Output the [x, y] coordinate of the center of the cell containing the given text.  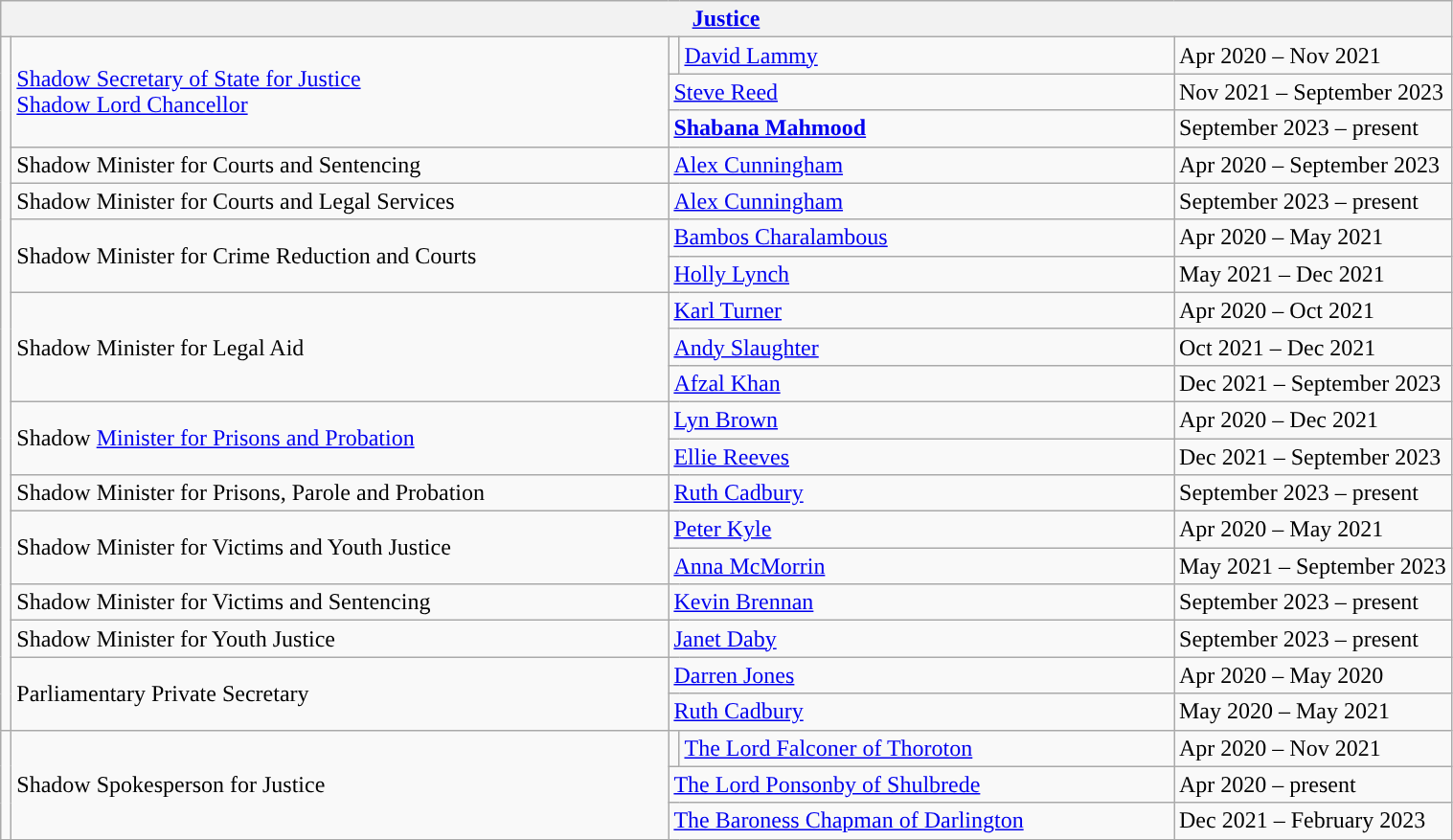
Shadow Minister for Legal Aid [340, 347]
Oct 2021 – Dec 2021 [1313, 347]
David Lammy [927, 56]
Kevin Brennan [921, 602]
The Lord Ponsonby of Shulbrede [921, 784]
Parliamentary Private Secretary [340, 693]
Lyn Brown [921, 420]
Peter Kyle [921, 530]
Dec 2021 – February 2023 [1313, 821]
Anna McMorrin [921, 566]
Apr 2020 – September 2023 [1313, 165]
Apr 2020 – Dec 2021 [1313, 420]
Shadow Minister for Courts and Sentencing [340, 165]
Afzal Khan [921, 383]
Ellie Reeves [921, 457]
Shadow Secretary of State for JusticeShadow Lord Chancellor [340, 92]
May 2021 – September 2023 [1313, 566]
The Lord Falconer of Thoroton [927, 748]
The Baroness Chapman of Darlington [921, 821]
Bambos Charalambous [921, 238]
Justice [726, 19]
Nov 2021 – September 2023 [1313, 92]
Shadow Minister for Courts and Legal Services [340, 201]
Steve Reed [921, 92]
Shadow Minister for Victims and Youth Justice [340, 548]
Darren Jones [921, 675]
Andy Slaughter [921, 347]
Janet Daby [921, 639]
Shadow Minister for Victims and Sentencing [340, 602]
Shabana Mahmood [921, 128]
Shadow Minister for Crime Reduction and Courts [340, 256]
Apr 2020 – May 2020 [1313, 675]
Shadow Minister for Prisons, Parole and Probation [340, 493]
Shadow Minister for Youth Justice [340, 639]
Apr 2020 – present [1313, 784]
Shadow Minister for Prisons and Probation [340, 438]
Holly Lynch [921, 274]
Karl Turner [921, 310]
Apr 2020 – Oct 2021 [1313, 310]
May 2020 – May 2021 [1313, 712]
May 2021 – Dec 2021 [1313, 274]
Shadow Spokesperson for Justice [340, 784]
